For the text-containing cell, return its midpoint in (X, Y) coordinate format. 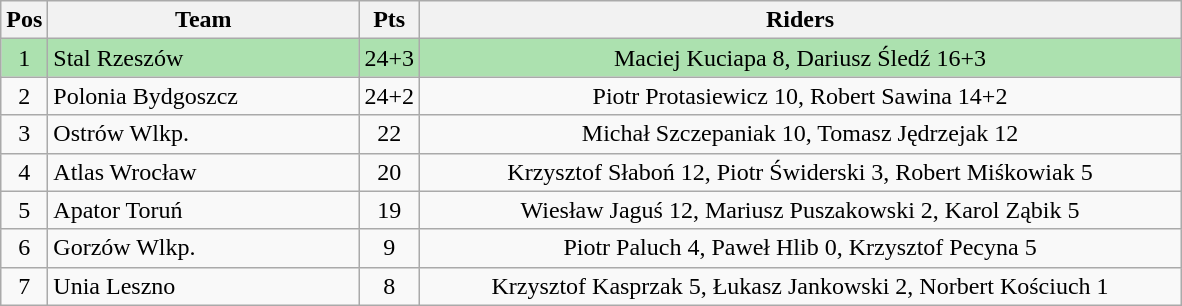
3 (24, 134)
1 (24, 58)
7 (24, 286)
Unia Leszno (204, 286)
4 (24, 172)
Gorzów Wlkp. (204, 248)
Apator Toruń (204, 210)
22 (390, 134)
19 (390, 210)
Krzysztof Słaboń 12, Piotr Świderski 3, Robert Miśkowiak 5 (800, 172)
Wiesław Jaguś 12, Mariusz Puszakowski 2, Karol Ząbik 5 (800, 210)
24+2 (390, 96)
Maciej Kuciapa 8, Dariusz Śledź 16+3 (800, 58)
8 (390, 286)
Piotr Protasiewicz 10, Robert Sawina 14+2 (800, 96)
Piotr Paluch 4, Paweł Hlib 0, Krzysztof Pecyna 5 (800, 248)
Team (204, 20)
Atlas Wrocław (204, 172)
5 (24, 210)
Krzysztof Kasprzak 5, Łukasz Jankowski 2, Norbert Kościuch 1 (800, 286)
Michał Szczepaniak 10, Tomasz Jędrzejak 12 (800, 134)
Polonia Bydgoszcz (204, 96)
24+3 (390, 58)
2 (24, 96)
20 (390, 172)
Pts (390, 20)
Ostrów Wlkp. (204, 134)
Stal Rzeszów (204, 58)
6 (24, 248)
9 (390, 248)
Riders (800, 20)
Pos (24, 20)
